Search for the cell housing the specified text and yield its [X, Y] center coordinate. 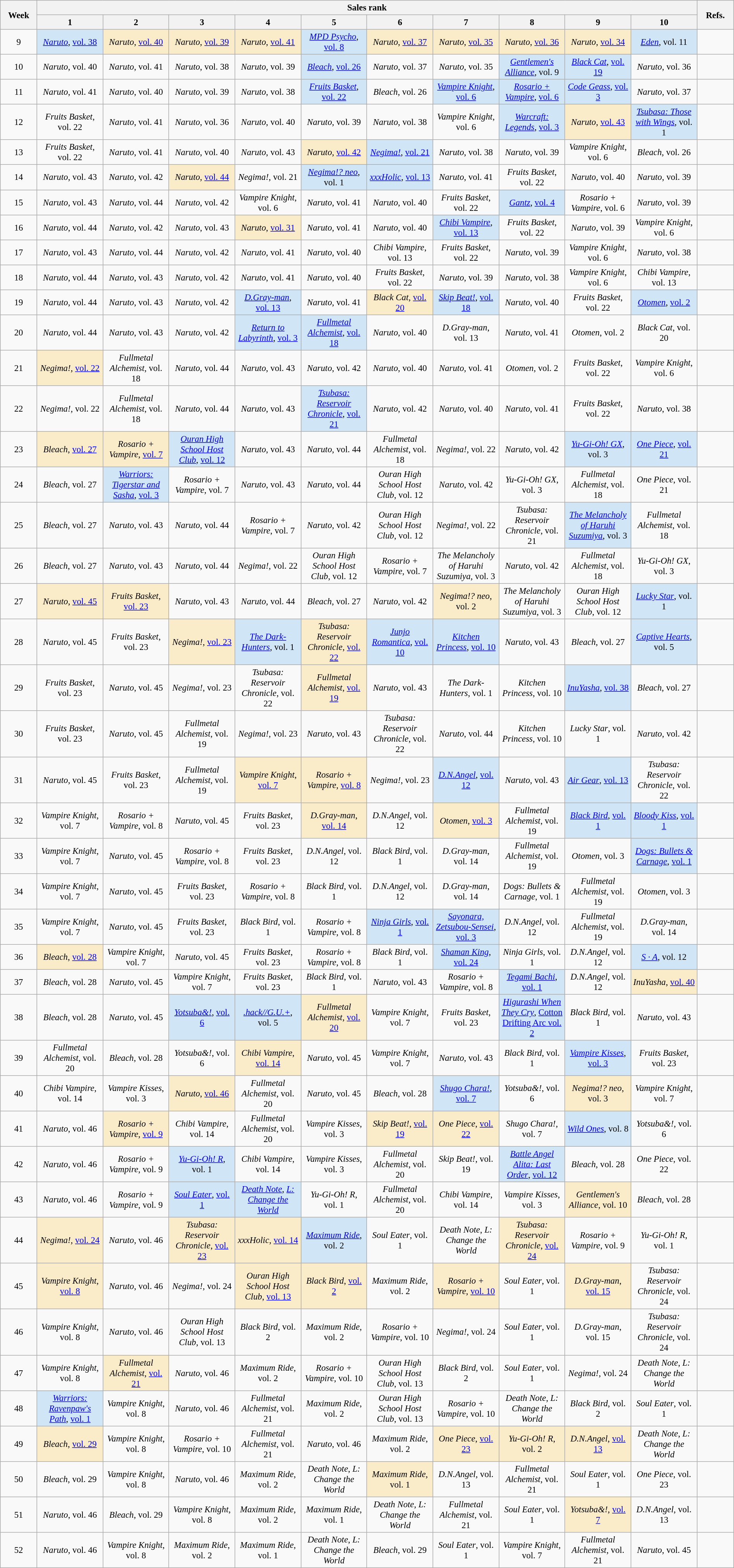
1 [70, 22]
47 [19, 1373]
Tsubasa: Those with Wings, vol. 1 [664, 122]
22 [19, 409]
8 [532, 22]
16 [19, 227]
20 [19, 333]
Wild Ones, vol. 8 [598, 1129]
34 [19, 891]
27 [19, 602]
32 [19, 821]
40 [19, 1094]
Return to Labyrinth, vol. 3 [268, 333]
S · A, vol. 12 [664, 957]
Shaman King, vol. 24 [466, 957]
.hack//G.U.+, vol. 5 [268, 1017]
Warcraft: Legends, vol. 3 [532, 122]
37 [19, 982]
30 [19, 734]
Negima!? neo, vol. 1 [334, 177]
Bloody Kiss, vol. 1 [664, 821]
Sales rank [367, 8]
52 [19, 1550]
Air Gear, vol. 13 [598, 780]
Captive Hearts, vol. 5 [664, 642]
12 [19, 122]
Code Geass, vol. 3 [598, 92]
4 [268, 22]
2 [136, 22]
25 [19, 525]
Yu-Gi-Oh! R, vol. 2 [532, 1444]
38 [19, 1017]
23 [19, 449]
21 [19, 368]
48 [19, 1408]
43 [19, 1200]
49 [19, 1444]
45 [19, 1287]
InuYasha, vol. 40 [664, 982]
Tegami Bachi, vol. 1 [532, 982]
14 [19, 177]
Gantz, vol. 4 [532, 203]
15 [19, 203]
Gentlemen's Alliance, vol. 10 [598, 1200]
44 [19, 1240]
6 [400, 22]
Skip Beat!, vol. 18 [466, 303]
xxxHolic, vol. 13 [400, 177]
33 [19, 856]
Sayonara, Zetsubou-Sensei, vol. 3 [466, 927]
3 [202, 22]
39 [19, 1058]
17 [19, 252]
51 [19, 1515]
5 [334, 22]
Gentlemen's Alliance, vol. 9 [532, 67]
18 [19, 277]
24 [19, 485]
41 [19, 1129]
28 [19, 642]
46 [19, 1332]
11 [19, 92]
Yotsuba&!, vol. 7 [598, 1515]
31 [19, 780]
Negima!? neo, vol. 2 [466, 602]
Battle Angel Alita: Last Order, vol. 12 [532, 1164]
Eden, vol. 11 [664, 42]
Junjo Romantica, vol. 10 [400, 642]
29 [19, 688]
Week [19, 15]
7 [466, 22]
Naruto, vol. 34 [598, 42]
35 [19, 927]
MPD Psycho, vol. 8 [334, 42]
Warriors: Tigerstar and Sasha, vol. 3 [136, 485]
19 [19, 303]
26 [19, 566]
InuYasha, vol. 38 [598, 688]
Refs. [715, 15]
36 [19, 957]
Tsubasa: Reservoir Chronicle, vol. 23 [202, 1240]
Higurashi When They Cry, Cotton Drifting Arc vol. 2 [532, 1017]
50 [19, 1479]
Naruto, vol. 31 [268, 227]
Black Cat, vol. 19 [598, 67]
xxxHolic, vol. 14 [268, 1240]
Negima!? neo, vol. 3 [598, 1094]
42 [19, 1164]
13 [19, 152]
Warriors: Ravenpaw's Path, vol. 1 [70, 1408]
